Find where the given text appears and provide that cell's center as (X, Y) coordinate. 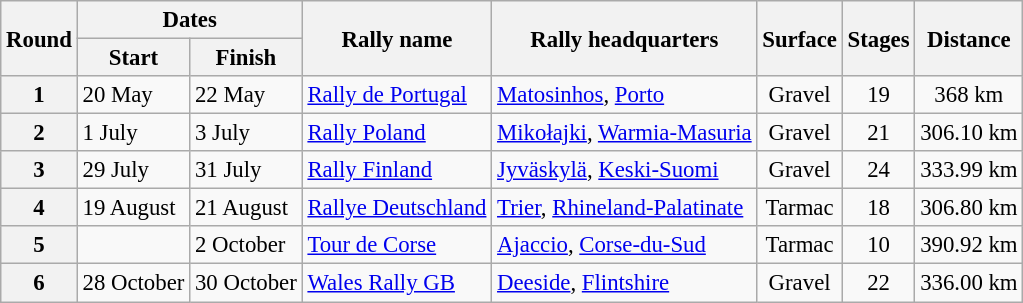
Stages (878, 38)
Rallye Deutschland (397, 208)
Dates (190, 20)
Mikołajki, Warmia-Masuria (624, 133)
333.99 km (969, 170)
Wales Rally GB (397, 283)
1 July (133, 133)
Rally de Portugal (397, 95)
6 (39, 283)
28 October (133, 283)
2 October (246, 245)
Tour de Corse (397, 245)
22 (878, 283)
19 (878, 95)
29 July (133, 170)
336.00 km (969, 283)
Start (133, 58)
19 August (133, 208)
Rally headquarters (624, 38)
24 (878, 170)
31 July (246, 170)
Rally Poland (397, 133)
5 (39, 245)
1 (39, 95)
Ajaccio, Corse-du-Sud (624, 245)
Round (39, 38)
4 (39, 208)
Rally Finland (397, 170)
Finish (246, 58)
3 July (246, 133)
20 May (133, 95)
Rally name (397, 38)
390.92 km (969, 245)
21 August (246, 208)
18 (878, 208)
10 (878, 245)
368 km (969, 95)
Matosinhos, Porto (624, 95)
Distance (969, 38)
2 (39, 133)
30 October (246, 283)
306.10 km (969, 133)
Deeside, Flintshire (624, 283)
306.80 km (969, 208)
21 (878, 133)
Surface (800, 38)
Jyväskylä, Keski-Suomi (624, 170)
Trier, Rhineland-Palatinate (624, 208)
22 May (246, 95)
3 (39, 170)
